Locate the cell with the specified text and output its [x, y] center coordinate. 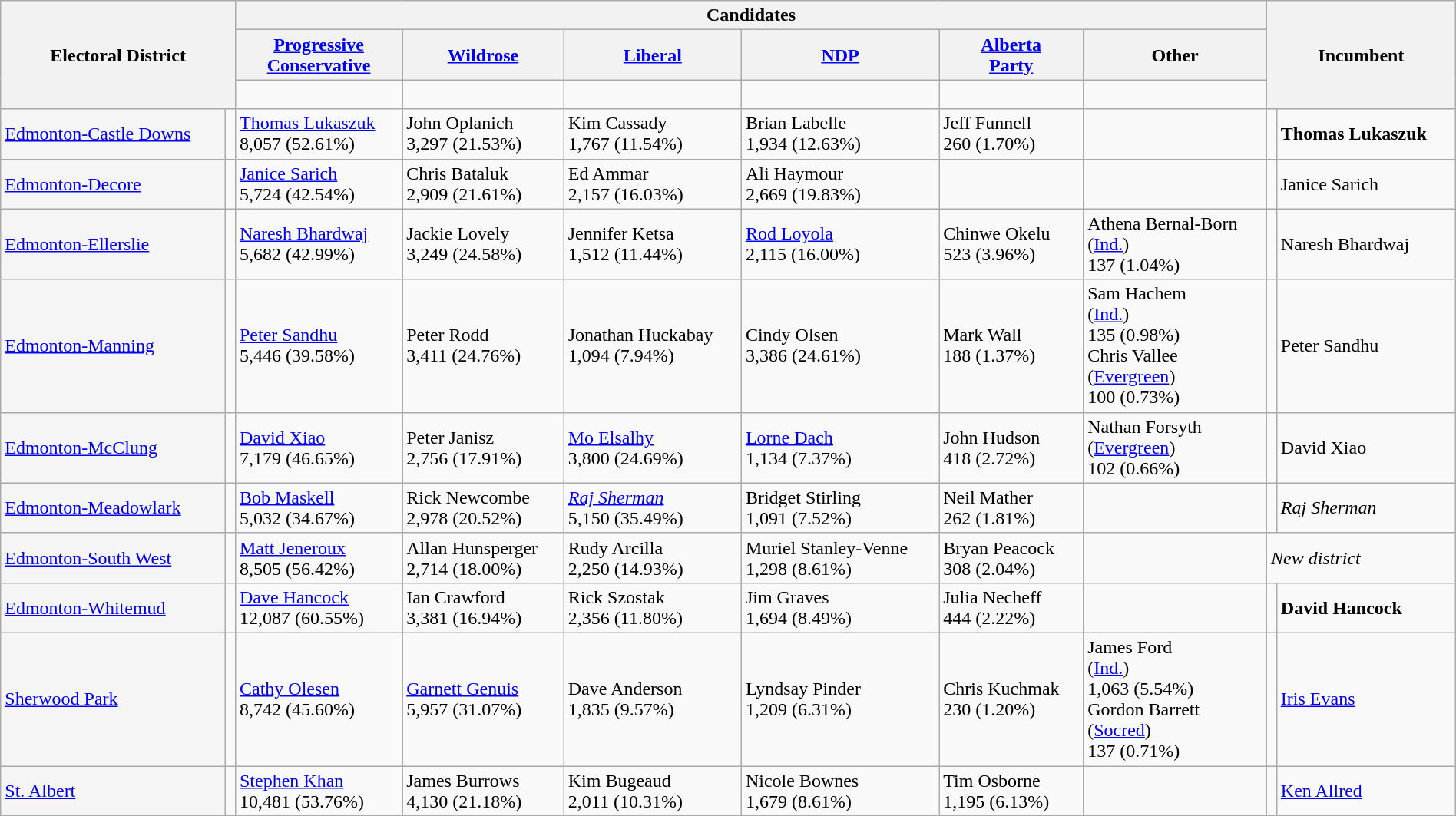
Kim Bugeaud2,011 (10.31%) [653, 791]
ProgressiveConservative [318, 55]
John Oplanich3,297 (21.53%) [484, 134]
Edmonton-Castle Downs [114, 134]
Thomas Lukaszuk8,057 (52.61%) [318, 134]
Rick Newcombe2,978 (20.52%) [484, 508]
Edmonton-Ellerslie [114, 244]
Bryan Peacock308 (2.04%) [1011, 557]
Athena Bernal-Born(Ind.)137 (1.04%) [1175, 244]
Matt Jeneroux8,505 (56.42%) [318, 557]
Nathan Forsyth(Evergreen)102 (0.66%) [1175, 448]
Jennifer Ketsa1,512 (11.44%) [653, 244]
Jackie Lovely3,249 (24.58%) [484, 244]
Peter Sandhu [1365, 345]
Ian Crawford3,381 (16.94%) [484, 608]
James Ford(Ind.)1,063 (5.54%)Gordon Barrett(Socred)137 (0.71%) [1175, 699]
Bridget Stirling1,091 (7.52%) [840, 508]
Allan Hunsperger2,714 (18.00%) [484, 557]
New district [1362, 557]
Jonathan Huckabay1,094 (7.94%) [653, 345]
Julia Necheff444 (2.22%) [1011, 608]
Cathy Olesen8,742 (45.60%) [318, 699]
Liberal [653, 55]
Lyndsay Pinder1,209 (6.31%) [840, 699]
Muriel Stanley-Venne1,298 (8.61%) [840, 557]
Kim Cassady1,767 (11.54%) [653, 134]
Incumbent [1362, 55]
Chris Bataluk2,909 (21.61%) [484, 184]
Garnett Genuis5,957 (31.07%) [484, 699]
Ed Ammar2,157 (16.03%) [653, 184]
Bob Maskell5,032 (34.67%) [318, 508]
Wildrose [484, 55]
Chris Kuchmak230 (1.20%) [1011, 699]
Sam Hachem(Ind.)135 (0.98%)Chris Vallee(Evergreen)100 (0.73%) [1175, 345]
Raj Sherman5,150 (35.49%) [653, 508]
John Hudson418 (2.72%) [1011, 448]
Cindy Olsen3,386 (24.61%) [840, 345]
Ken Allred [1365, 791]
David Xiao7,179 (46.65%) [318, 448]
Edmonton-McClung [114, 448]
Dave Hancock12,087 (60.55%) [318, 608]
Sherwood Park [114, 699]
Rod Loyola2,115 (16.00%) [840, 244]
Iris Evans [1365, 699]
Neil Mather262 (1.81%) [1011, 508]
Rick Szostak2,356 (11.80%) [653, 608]
Jeff Funnell260 (1.70%) [1011, 134]
Lorne Dach1,134 (7.37%) [840, 448]
Edmonton-Manning [114, 345]
Naresh Bhardwaj5,682 (42.99%) [318, 244]
Tim Osborne1,195 (6.13%) [1011, 791]
Mark Wall188 (1.37%) [1011, 345]
Brian Labelle1,934 (12.63%) [840, 134]
St. Albert [114, 791]
Stephen Khan10,481 (53.76%) [318, 791]
Janice Sarich5,724 (42.54%) [318, 184]
James Burrows4,130 (21.18%) [484, 791]
Candidates [751, 15]
Peter Janisz2,756 (17.91%) [484, 448]
Nicole Bownes1,679 (8.61%) [840, 791]
David Hancock [1365, 608]
Chinwe Okelu523 (3.96%) [1011, 244]
Rudy Arcilla2,250 (14.93%) [653, 557]
Edmonton-Decore [114, 184]
Peter Rodd3,411 (24.76%) [484, 345]
Raj Sherman [1365, 508]
Jim Graves1,694 (8.49%) [840, 608]
NDP [840, 55]
Ali Haymour2,669 (19.83%) [840, 184]
Mo Elsalhy3,800 (24.69%) [653, 448]
Edmonton-South West [114, 557]
AlbertaParty [1011, 55]
Other [1175, 55]
David Xiao [1365, 448]
Naresh Bhardwaj [1365, 244]
Edmonton-Whitemud [114, 608]
Edmonton-Meadowlark [114, 508]
Janice Sarich [1365, 184]
Dave Anderson1,835 (9.57%) [653, 699]
Electoral District [118, 55]
Thomas Lukaszuk [1365, 134]
Peter Sandhu5,446 (39.58%) [318, 345]
